Extract the [x, y] coordinate from the center of the cell holding the provided text.  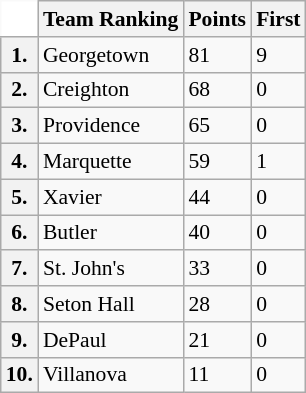
Seton Hall [111, 304]
9. [20, 340]
DePaul [111, 340]
33 [217, 269]
21 [217, 340]
Butler [111, 233]
4. [20, 162]
Providence [111, 126]
First [278, 19]
Xavier [111, 197]
10. [20, 375]
28 [217, 304]
Points [217, 19]
3. [20, 126]
59 [217, 162]
44 [217, 197]
5. [20, 197]
Villanova [111, 375]
8. [20, 304]
81 [217, 55]
Marquette [111, 162]
1. [20, 55]
9 [278, 55]
Georgetown [111, 55]
6. [20, 233]
Creighton [111, 90]
7. [20, 269]
65 [217, 126]
Team Ranking [111, 19]
11 [217, 375]
40 [217, 233]
2. [20, 90]
1 [278, 162]
68 [217, 90]
St. John's [111, 269]
